Find where the given text appears and provide that cell's center as (X, Y) coordinate. 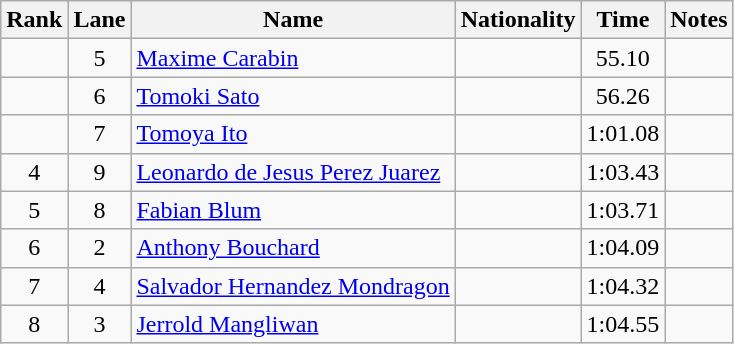
Name (293, 20)
3 (100, 324)
Fabian Blum (293, 210)
55.10 (623, 58)
1:04.55 (623, 324)
Anthony Bouchard (293, 248)
1:04.09 (623, 248)
Jerrold Mangliwan (293, 324)
Time (623, 20)
1:01.08 (623, 134)
Notes (699, 20)
1:04.32 (623, 286)
Maxime Carabin (293, 58)
Tomoki Sato (293, 96)
1:03.71 (623, 210)
56.26 (623, 96)
Rank (34, 20)
Tomoya Ito (293, 134)
Salvador Hernandez Mondragon (293, 286)
Lane (100, 20)
2 (100, 248)
Nationality (518, 20)
Leonardo de Jesus Perez Juarez (293, 172)
9 (100, 172)
1:03.43 (623, 172)
